Return the [X, Y] coordinate for the center point of the cell that contains the specified text.  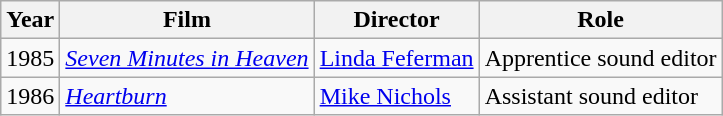
Mike Nichols [396, 96]
Linda Feferman [396, 58]
Year [30, 20]
Seven Minutes in Heaven [187, 58]
1985 [30, 58]
Director [396, 20]
Role [600, 20]
1986 [30, 96]
Assistant sound editor [600, 96]
Heartburn [187, 96]
Apprentice sound editor [600, 58]
Film [187, 20]
